Locate the cell with the specified text and output its (X, Y) center coordinate. 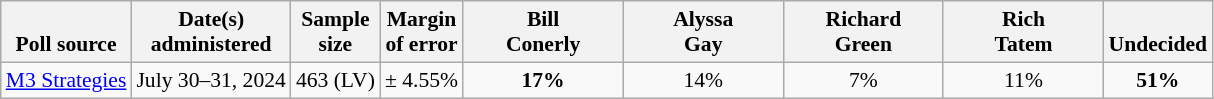
463 (LV) (336, 80)
51% (1158, 80)
Poll source (66, 32)
RichTatem (1023, 32)
Date(s)administered (210, 32)
AlyssaGay (703, 32)
Marginof error (422, 32)
± 4.55% (422, 80)
14% (703, 80)
M3 Strategies (66, 80)
7% (863, 80)
BillConerly (543, 32)
RichardGreen (863, 32)
17% (543, 80)
Samplesize (336, 32)
11% (1023, 80)
Undecided (1158, 32)
July 30–31, 2024 (210, 80)
